Capture the cell that displays the provided text and extract its [x, y] central coordinate. 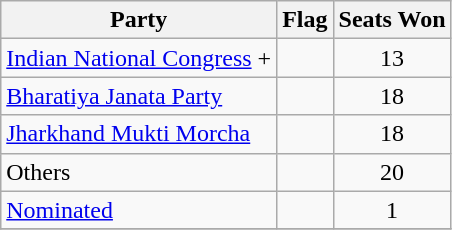
20 [392, 172]
Flag [305, 20]
Jharkhand Mukti Morcha [139, 134]
1 [392, 210]
Seats Won [392, 20]
Others [139, 172]
13 [392, 58]
Indian National Congress + [139, 58]
Bharatiya Janata Party [139, 96]
Party [139, 20]
Nominated [139, 210]
